Extract the (X, Y) coordinate from the center of the cell holding the provided text.  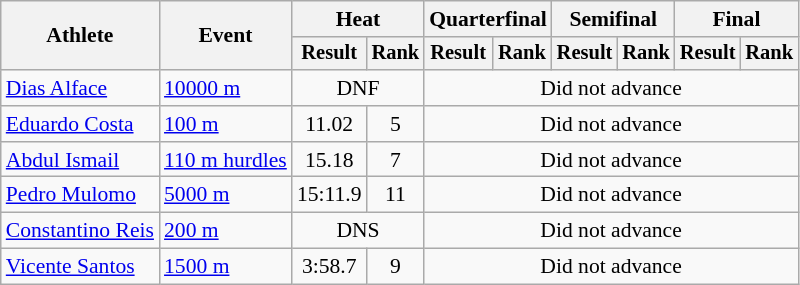
100 m (226, 124)
Pedro Mulomo (80, 195)
Event (226, 36)
15:11.9 (330, 195)
110 m hurdles (226, 160)
DNS (358, 231)
3:58.7 (330, 267)
7 (396, 160)
9 (396, 267)
Dias Alface (80, 88)
DNF (358, 88)
11.02 (330, 124)
Eduardo Costa (80, 124)
Final (736, 19)
10000 m (226, 88)
1500 m (226, 267)
5 (396, 124)
200 m (226, 231)
Abdul Ismail (80, 160)
5000 m (226, 195)
Constantino Reis (80, 231)
Quarterfinal (488, 19)
Vicente Santos (80, 267)
Heat (358, 19)
15.18 (330, 160)
Athlete (80, 36)
Semifinal (614, 19)
11 (396, 195)
